Locate the cell with the specified text and output its [x, y] center coordinate. 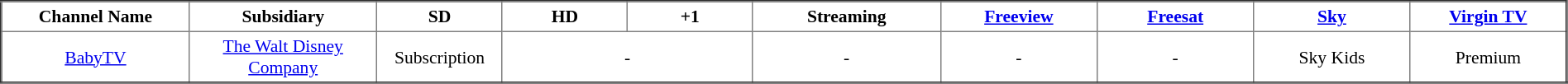
Streaming [847, 16]
HD [564, 16]
Channel Name [96, 16]
Subscription [440, 57]
Sky Kids [1331, 57]
SD [440, 16]
+1 [690, 16]
BabyTV [96, 57]
Freesat [1176, 16]
Sky [1331, 16]
Premium [1489, 57]
Virgin TV [1489, 16]
The Walt Disney Company [283, 57]
Subsidiary [283, 16]
Freeview [1019, 16]
